Capture the cell that displays the provided text and extract its (X, Y) central coordinate. 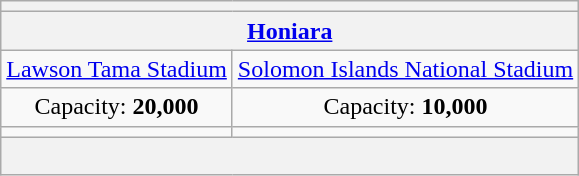
Capacity: 20,000 (117, 107)
Solomon Islands National Stadium (405, 69)
Honiara (290, 31)
Capacity: 10,000 (405, 107)
Lawson Tama Stadium (117, 69)
